From the cell containing the given text, extract its center point as [X, Y] coordinate. 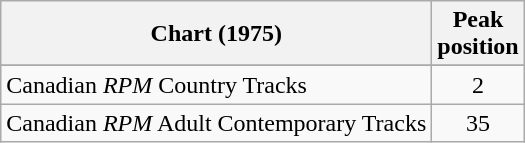
2 [478, 85]
Canadian RPM Country Tracks [216, 85]
Chart (1975) [216, 34]
Peakposition [478, 34]
35 [478, 123]
Canadian RPM Adult Contemporary Tracks [216, 123]
